Pinpoint the cell where the given text exists, returning its (X, Y) midpoint coordinate. 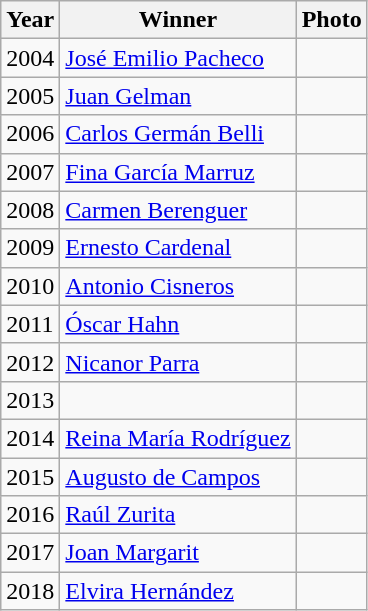
2007 (30, 172)
2009 (30, 248)
2011 (30, 324)
Ernesto Cardenal (178, 248)
2015 (30, 477)
2004 (30, 58)
Reina María Rodríguez (178, 438)
2014 (30, 438)
Year (30, 20)
Fina García Marruz (178, 172)
Carlos Germán Belli (178, 134)
2010 (30, 286)
Elvira Hernández (178, 591)
2016 (30, 515)
José Emilio Pacheco (178, 58)
2017 (30, 553)
Winner (178, 20)
2018 (30, 591)
Nicanor Parra (178, 362)
2008 (30, 210)
2005 (30, 96)
Óscar Hahn (178, 324)
Juan Gelman (178, 96)
2012 (30, 362)
2013 (30, 400)
Augusto de Campos (178, 477)
Antonio Cisneros (178, 286)
Joan Margarit (178, 553)
Carmen Berenguer (178, 210)
Photo (332, 20)
Raúl Zurita (178, 515)
2006 (30, 134)
